Extract the [X, Y] coordinate from the center of the cell holding the provided text.  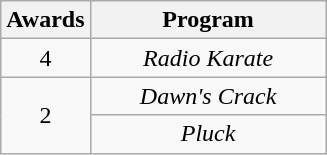
Radio Karate [208, 58]
Awards [46, 20]
4 [46, 58]
Pluck [208, 134]
2 [46, 115]
Dawn's Crack [208, 96]
Program [208, 20]
